Return the [x, y] coordinate for the center point of the cell that contains the specified text.  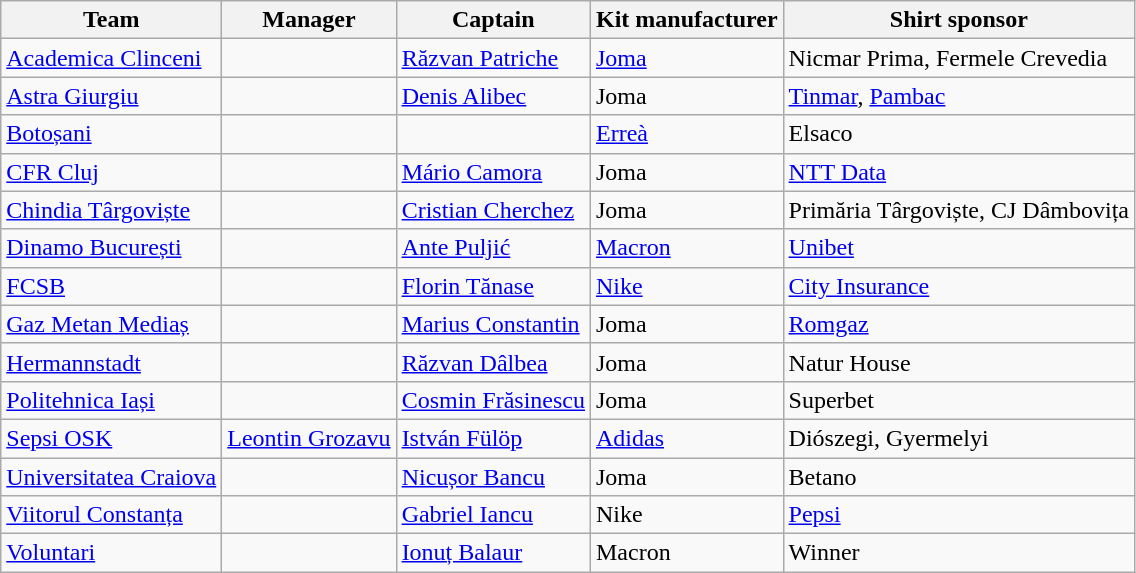
Natur House [958, 362]
Florin Tănase [493, 286]
Erreà [686, 134]
Nicmar Prima, Fermele Crevedia [958, 58]
Unibet [958, 248]
Voluntari [112, 553]
Răzvan Dâlbea [493, 362]
Manager [309, 20]
Nicușor Bancu [493, 477]
Team [112, 20]
Cristian Cherchez [493, 210]
Mário Camora [493, 172]
Marius Constantin [493, 324]
Superbet [958, 400]
Răzvan Patriche [493, 58]
István Fülöp [493, 438]
Botoșani [112, 134]
NTT Data [958, 172]
Denis Alibec [493, 96]
Diószegi, Gyermelyi [958, 438]
Cosmin Frăsinescu [493, 400]
City Insurance [958, 286]
CFR Cluj [112, 172]
Adidas [686, 438]
Elsaco [958, 134]
Leontin Grozavu [309, 438]
Romgaz [958, 324]
Primăria Târgoviște, CJ Dâmbovița [958, 210]
Betano [958, 477]
Shirt sponsor [958, 20]
Kit manufacturer [686, 20]
Ante Puljić [493, 248]
Astra Giurgiu [112, 96]
Captain [493, 20]
Universitatea Craiova [112, 477]
Politehnica Iași [112, 400]
Academica Clinceni [112, 58]
Winner [958, 553]
Gabriel Iancu [493, 515]
Sepsi OSK [112, 438]
Chindia Târgoviște [112, 210]
Ionuț Balaur [493, 553]
Dinamo București [112, 248]
FCSB [112, 286]
Viitorul Constanța [112, 515]
Gaz Metan Mediaș [112, 324]
Tinmar, Pambac [958, 96]
Hermannstadt [112, 362]
Pepsi [958, 515]
